Return [x, y] of the center of cell containing provided text 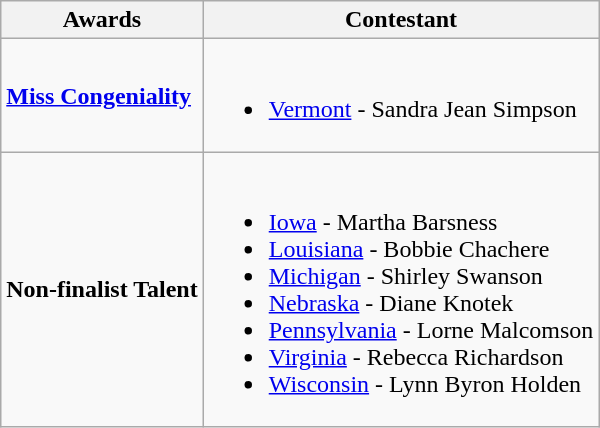
Contestant [401, 20]
Non-finalist Talent [102, 290]
Vermont - Sandra Jean Simpson [401, 96]
Awards [102, 20]
Miss Congeniality [102, 96]
